Scan for the cell matching the given text and deliver its (x, y) coordinate at center. 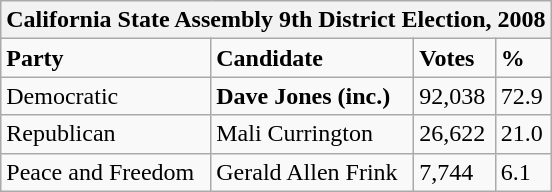
Votes (454, 58)
Gerald Allen Frink (312, 172)
7,744 (454, 172)
Candidate (312, 58)
72.9 (523, 96)
92,038 (454, 96)
Mali Currington (312, 134)
Democratic (106, 96)
Peace and Freedom (106, 172)
Dave Jones (inc.) (312, 96)
% (523, 58)
6.1 (523, 172)
California State Assembly 9th District Election, 2008 (276, 20)
Party (106, 58)
26,622 (454, 134)
Republican (106, 134)
21.0 (523, 134)
